Scan for the cell matching the given text and deliver its [X, Y] coordinate at center. 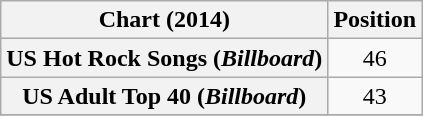
Position [375, 20]
US Hot Rock Songs (Billboard) [164, 58]
US Adult Top 40 (Billboard) [164, 96]
46 [375, 58]
Chart (2014) [164, 20]
43 [375, 96]
